Output the (X, Y) coordinate of the center of the cell containing the given text.  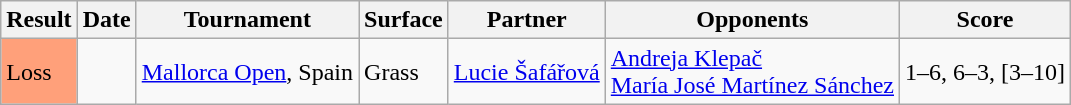
Partner (526, 20)
Result (39, 20)
Opponents (752, 20)
Tournament (247, 20)
Lucie Šafářová (526, 72)
Grass (404, 72)
Surface (404, 20)
Date (106, 20)
Loss (39, 72)
Mallorca Open, Spain (247, 72)
1–6, 6–3, [3–10] (986, 72)
Score (986, 20)
Andreja Klepač María José Martínez Sánchez (752, 72)
